For the text-containing cell, return its midpoint in (X, Y) coordinate format. 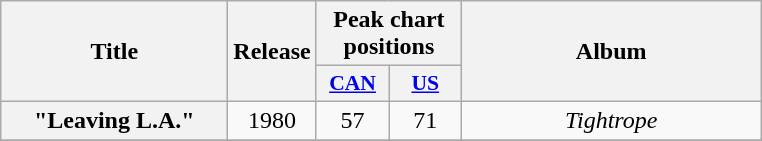
Peak chart positions (389, 34)
Tightrope (612, 120)
1980 (272, 120)
Release (272, 52)
71 (426, 120)
CAN (352, 84)
US (426, 84)
Title (114, 52)
Album (612, 52)
"Leaving L.A." (114, 120)
57 (352, 120)
